Identify which cell holds the provided text, then report its [X, Y] central coordinate. 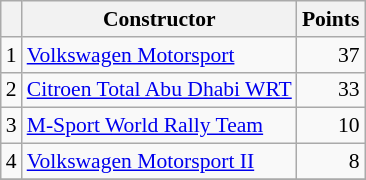
Points [331, 19]
Volkswagen Motorsport [160, 55]
2 [12, 90]
1 [12, 55]
8 [331, 162]
37 [331, 55]
4 [12, 162]
M-Sport World Rally Team [160, 126]
33 [331, 90]
3 [12, 126]
Citroen Total Abu Dhabi WRT [160, 90]
10 [331, 126]
Constructor [160, 19]
Volkswagen Motorsport II [160, 162]
